Find where the given text appears and provide that cell's center as [x, y] coordinate. 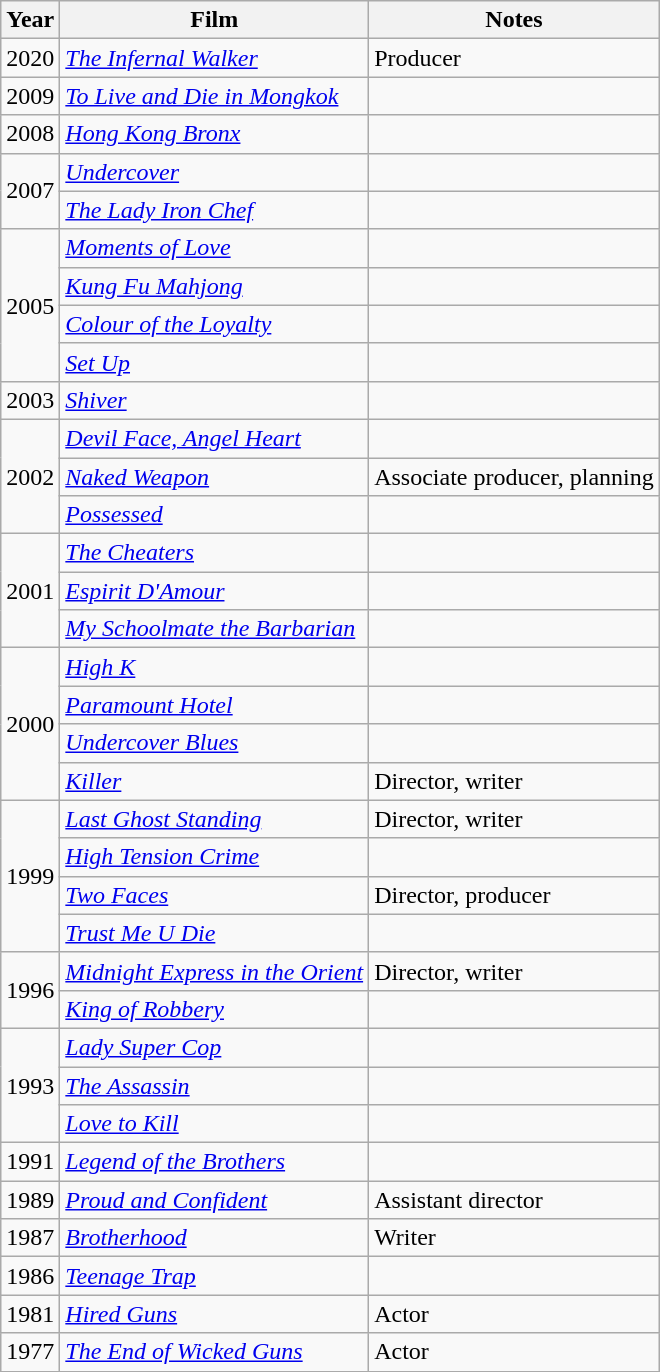
Set Up [214, 362]
Love to Kill [214, 1124]
Two Faces [214, 895]
Kung Fu Mahjong [214, 286]
2000 [30, 724]
2005 [30, 305]
Colour of the Loyalty [214, 324]
The End of Wicked Guns [214, 1352]
Trust Me U Die [214, 933]
1989 [30, 1200]
Naked Weapon [214, 477]
To Live and Die in Mongkok [214, 96]
2009 [30, 96]
2007 [30, 191]
High K [214, 667]
Teenage Trap [214, 1276]
2020 [30, 58]
2003 [30, 400]
My Schoolmate the Barbarian [214, 629]
Associate producer, planning [514, 477]
Notes [514, 20]
Hong Kong Bronx [214, 134]
Midnight Express in the Orient [214, 971]
Lady Super Cop [214, 1047]
Film [214, 20]
1986 [30, 1276]
Devil Face, Angel Heart [214, 438]
Undercover Blues [214, 743]
1996 [30, 990]
The Cheaters [214, 553]
The Lady Iron Chef [214, 210]
The Assassin [214, 1085]
1993 [30, 1085]
Moments of Love [214, 248]
King of Robbery [214, 1009]
Shiver [214, 400]
2008 [30, 134]
Producer [514, 58]
2002 [30, 476]
Hired Guns [214, 1314]
Legend of the Brothers [214, 1162]
Paramount Hotel [214, 705]
Killer [214, 781]
The Infernal Walker [214, 58]
1999 [30, 876]
Director, producer [514, 895]
Writer [514, 1238]
Last Ghost Standing [214, 819]
Year [30, 20]
1991 [30, 1162]
1977 [30, 1352]
Assistant director [514, 1200]
Brotherhood [214, 1238]
Undercover [214, 172]
Espirit D'Amour [214, 591]
2001 [30, 591]
1987 [30, 1238]
1981 [30, 1314]
Possessed [214, 515]
Proud and Confident [214, 1200]
High Tension Crime [214, 857]
